Return the [x, y] coordinate for the center point of the cell that contains the specified text.  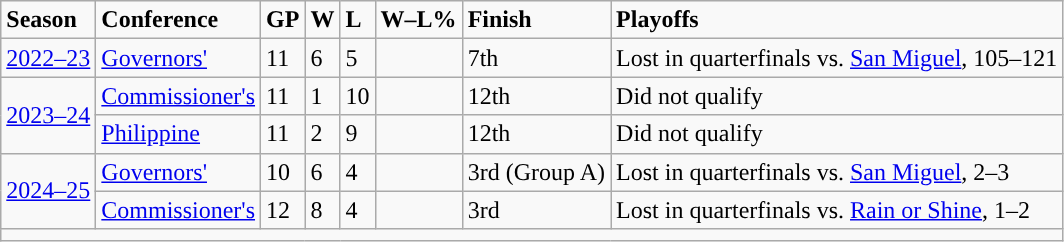
8 [322, 210]
L [358, 20]
9 [358, 134]
Lost in quarterfinals vs. San Miguel, 2–3 [837, 172]
2022–23 [48, 58]
2 [322, 134]
3rd [536, 210]
Playoffs [837, 20]
Finish [536, 20]
Conference [178, 20]
1 [322, 96]
7th [536, 58]
Philippine [178, 134]
3rd (Group A) [536, 172]
5 [358, 58]
Lost in quarterfinals vs. Rain or Shine, 1–2 [837, 210]
12 [283, 210]
Season [48, 20]
2023–24 [48, 115]
Lost in quarterfinals vs. San Miguel, 105–121 [837, 58]
W–L% [418, 20]
W [322, 20]
2024–25 [48, 191]
GP [283, 20]
